Provide the (X, Y) coordinate of the cell's center where the given text is located.  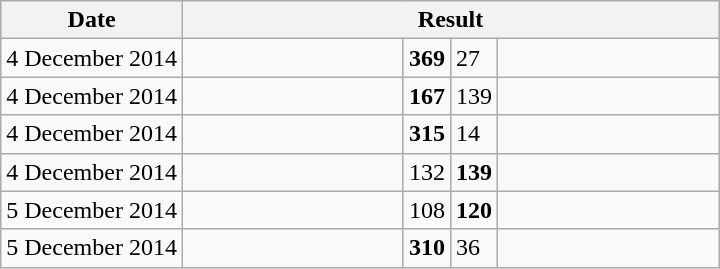
36 (474, 248)
315 (426, 134)
27 (474, 58)
310 (426, 248)
369 (426, 58)
132 (426, 172)
14 (474, 134)
108 (426, 210)
Date (92, 20)
Result (450, 20)
167 (426, 96)
120 (474, 210)
